For the text-containing cell, return its midpoint in [x, y] coordinate format. 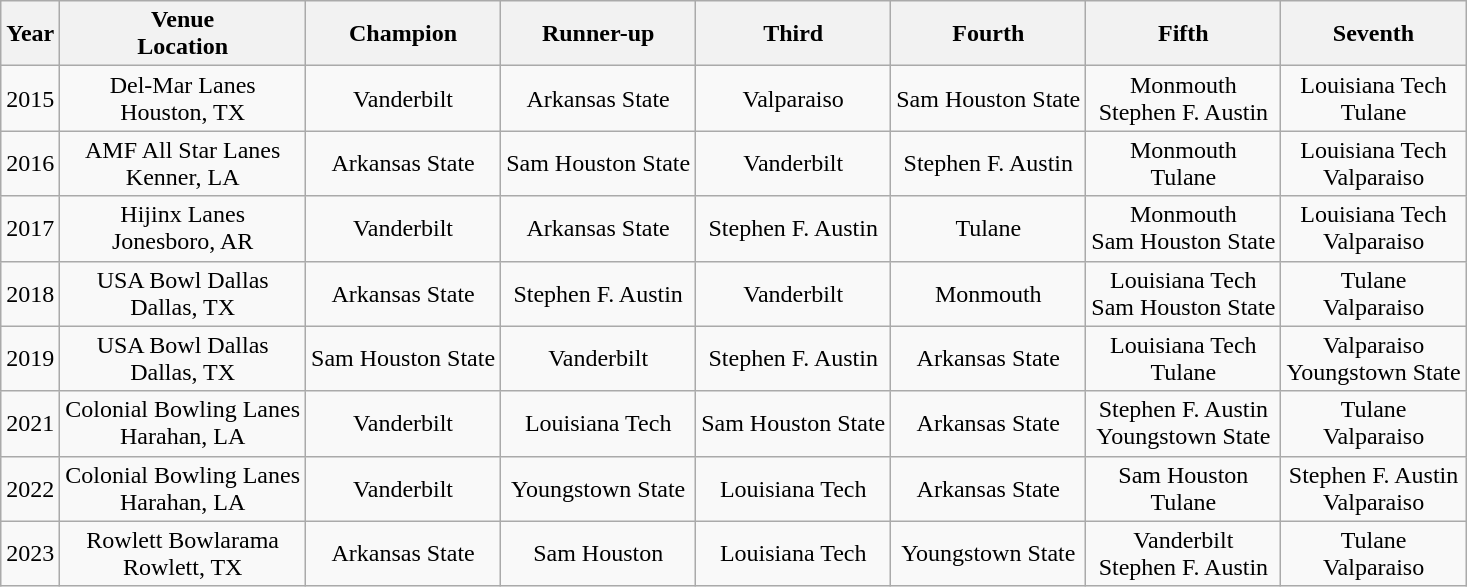
MonmouthStephen F. Austin [1184, 98]
Champion [404, 34]
Sam Houston [598, 554]
Tulane [988, 228]
2019 [30, 358]
2023 [30, 554]
Seventh [1374, 34]
Louisiana TechSam Houston State [1184, 294]
AMF All Star LanesKenner, LA [183, 164]
2022 [30, 488]
Rowlett BowlaramaRowlett, TX [183, 554]
2017 [30, 228]
2018 [30, 294]
Stephen F. AustinYoungstown State [1184, 424]
Runner-up [598, 34]
VenueLocation [183, 34]
Fourth [988, 34]
MonmouthTulane [1184, 164]
Year [30, 34]
Hijinx LanesJonesboro, AR [183, 228]
Third [794, 34]
ValparaisoYoungstown State [1374, 358]
2016 [30, 164]
2021 [30, 424]
Fifth [1184, 34]
Monmouth [988, 294]
Del-Mar LanesHouston, TX [183, 98]
Sam HoustonTulane [1184, 488]
2015 [30, 98]
Stephen F. AustinValparaiso [1374, 488]
MonmouthSam Houston State [1184, 228]
VanderbiltStephen F. Austin [1184, 554]
Valparaiso [794, 98]
